For the text-containing cell, return its midpoint in [x, y] coordinate format. 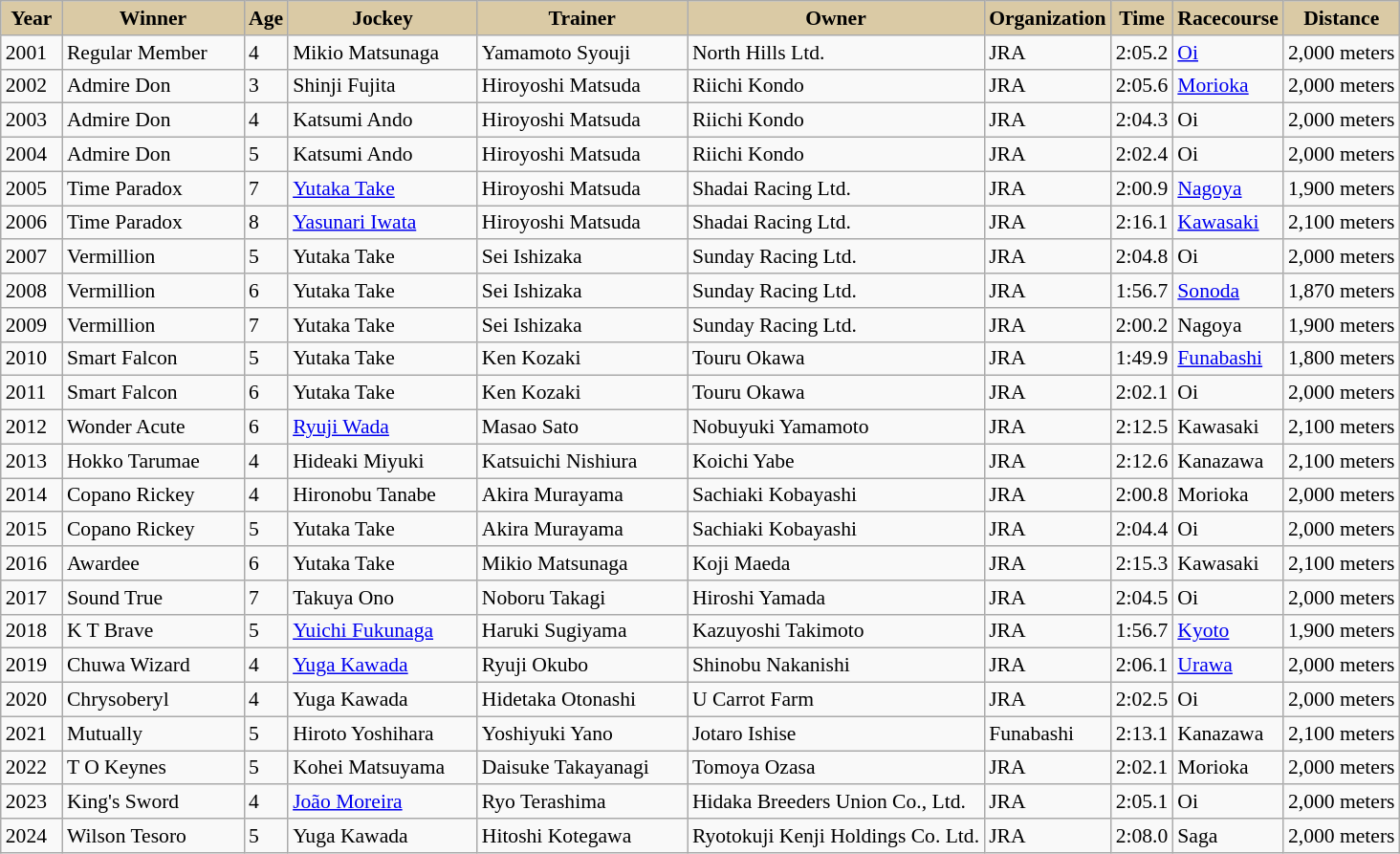
Regular Member [153, 53]
2:00.2 [1142, 325]
Sonoda [1228, 291]
Yamamoto Syouji [582, 53]
North Hills Ltd. [836, 53]
2:12.5 [1142, 427]
Year [32, 18]
Age [266, 18]
João Moreira [383, 802]
Chuwa Wizard [153, 666]
2:02.5 [1142, 700]
Chrysoberyl [153, 700]
2004 [32, 155]
T O Keynes [153, 768]
2010 [32, 359]
2009 [32, 325]
Yoshiyuki Yano [582, 734]
Kazuyoshi Takimoto [836, 631]
Koichi Yabe [836, 461]
Katsuichi Nishiura [582, 461]
3 [266, 86]
Urawa [1228, 666]
Time [1142, 18]
Takuya Ono [383, 598]
Hiroto Yoshihara [383, 734]
2:00.9 [1142, 188]
K T Brave [153, 631]
Sound True [153, 598]
2005 [32, 188]
2008 [32, 291]
1:49.9 [1142, 359]
Hideaki Miyuki [383, 461]
2014 [32, 495]
2015 [32, 530]
2:08.0 [1142, 836]
Ryotokuji Kenji Holdings Co. Ltd. [836, 836]
2016 [32, 563]
Winner [153, 18]
2011 [32, 393]
Kohei Matsuyama [383, 768]
2:00.8 [1142, 495]
1,870 meters [1342, 291]
Trainer [582, 18]
Hidaka Breeders Union Co., Ltd. [836, 802]
2018 [32, 631]
2:04.3 [1142, 120]
2023 [32, 802]
2:04.8 [1142, 257]
Mutually [153, 734]
2022 [32, 768]
Ryuji Wada [383, 427]
Hironobu Tanabe [383, 495]
Wonder Acute [153, 427]
Ryuji Okubo [582, 666]
Owner [836, 18]
2006 [32, 223]
Noboru Takagi [582, 598]
2019 [32, 666]
Kyoto [1228, 631]
2:04.4 [1142, 530]
2013 [32, 461]
2021 [32, 734]
King's Sword [153, 802]
2003 [32, 120]
Distance [1342, 18]
8 [266, 223]
2020 [32, 700]
Masao Sato [582, 427]
Hitoshi Kotegawa [582, 836]
Awardee [153, 563]
Tomoya Ozasa [836, 768]
Hokko Tarumae [153, 461]
Organization [1047, 18]
Koji Maeda [836, 563]
Hiroshi Yamada [836, 598]
2:13.1 [1142, 734]
Shinji Fujita [383, 86]
2:05.2 [1142, 53]
2017 [32, 598]
U Carrot Farm [836, 700]
Ryo Terashima [582, 802]
Wilson Tesoro [153, 836]
Jotaro Ishise [836, 734]
Yuichi Fukunaga [383, 631]
Saga [1228, 836]
2:02.4 [1142, 155]
2001 [32, 53]
2:12.6 [1142, 461]
2:05.6 [1142, 86]
2002 [32, 86]
Shinobu Nakanishi [836, 666]
Haruki Sugiyama [582, 631]
2012 [32, 427]
1,800 meters [1342, 359]
2:05.1 [1142, 802]
2:04.5 [1142, 598]
Yasunari Iwata [383, 223]
2024 [32, 836]
2:06.1 [1142, 666]
2:16.1 [1142, 223]
Racecourse [1228, 18]
2:15.3 [1142, 563]
2007 [32, 257]
Nobuyuki Yamamoto [836, 427]
Hidetaka Otonashi [582, 700]
Daisuke Takayanagi [582, 768]
Jockey [383, 18]
